Pinpoint the cell where the given text exists, returning its [X, Y] midpoint coordinate. 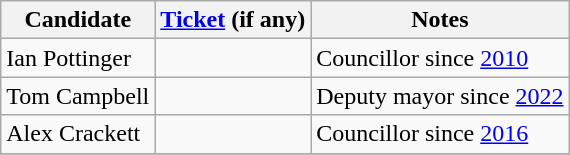
Candidate [78, 20]
Notes [440, 20]
Deputy mayor since 2022 [440, 96]
Tom Campbell [78, 96]
Ian Pottinger [78, 58]
Councillor since 2016 [440, 134]
Alex Crackett [78, 134]
Ticket (if any) [233, 20]
Councillor since 2010 [440, 58]
